Find where the given text appears and provide that cell's center as [x, y] coordinate. 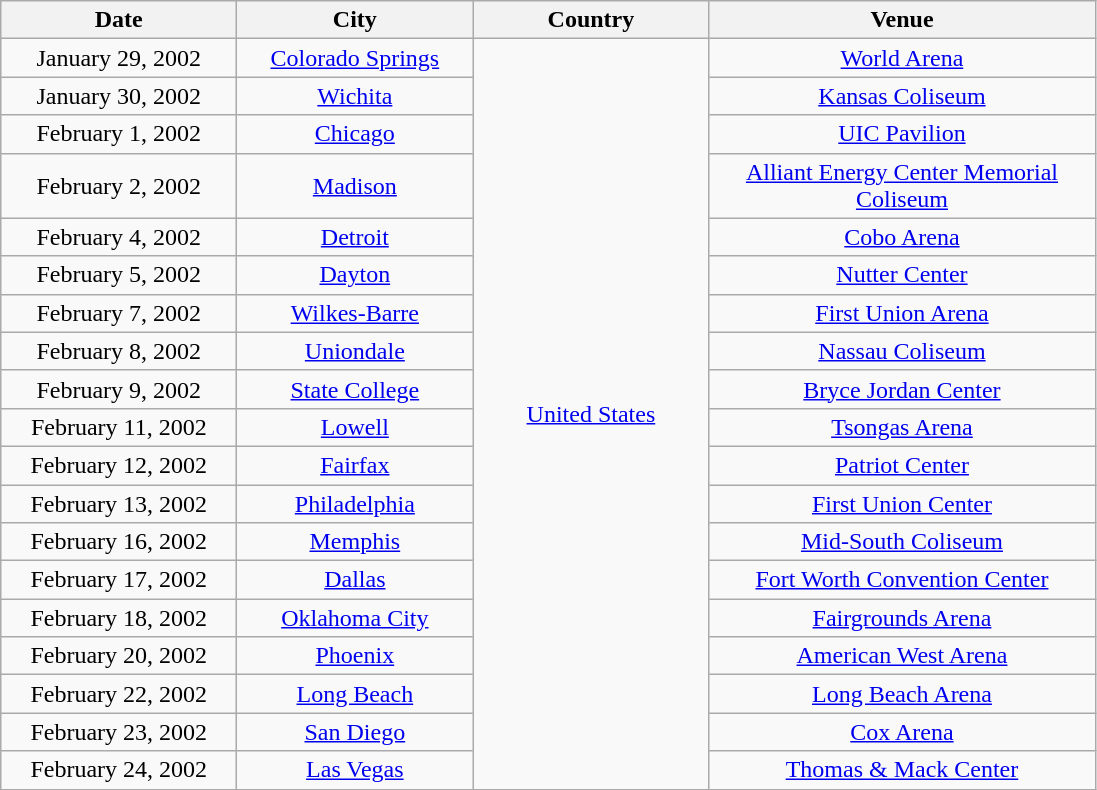
February 24, 2002 [119, 770]
Dallas [355, 580]
State College [355, 389]
February 8, 2002 [119, 351]
Fort Worth Convention Center [902, 580]
Las Vegas [355, 770]
Date [119, 20]
Uniondale [355, 351]
Fairfax [355, 465]
Alliant Energy Center Memorial Coliseum [902, 186]
Colorado Springs [355, 58]
February 22, 2002 [119, 694]
February 11, 2002 [119, 427]
February 1, 2002 [119, 134]
Kansas Coliseum [902, 96]
Wilkes-Barre [355, 313]
February 4, 2002 [119, 237]
February 2, 2002 [119, 186]
Patriot Center [902, 465]
Detroit [355, 237]
February 5, 2002 [119, 275]
February 16, 2002 [119, 542]
World Arena [902, 58]
Fairgrounds Arena [902, 618]
Oklahoma City [355, 618]
January 29, 2002 [119, 58]
Mid-South Coliseum [902, 542]
Cox Arena [902, 732]
Thomas & Mack Center [902, 770]
February 18, 2002 [119, 618]
Bryce Jordan Center [902, 389]
City [355, 20]
February 13, 2002 [119, 503]
San Diego [355, 732]
Chicago [355, 134]
Venue [902, 20]
February 9, 2002 [119, 389]
UIC Pavilion [902, 134]
Philadelphia [355, 503]
Lowell [355, 427]
February 12, 2002 [119, 465]
Nutter Center [902, 275]
January 30, 2002 [119, 96]
February 20, 2002 [119, 656]
Long Beach [355, 694]
February 23, 2002 [119, 732]
Memphis [355, 542]
Cobo Arena [902, 237]
Long Beach Arena [902, 694]
Madison [355, 186]
First Union Arena [902, 313]
American West Arena [902, 656]
United States [591, 414]
Dayton [355, 275]
February 17, 2002 [119, 580]
Phoenix [355, 656]
Nassau Coliseum [902, 351]
February 7, 2002 [119, 313]
First Union Center [902, 503]
Tsongas Arena [902, 427]
Country [591, 20]
Wichita [355, 96]
